Capture the cell that displays the provided text and extract its (X, Y) central coordinate. 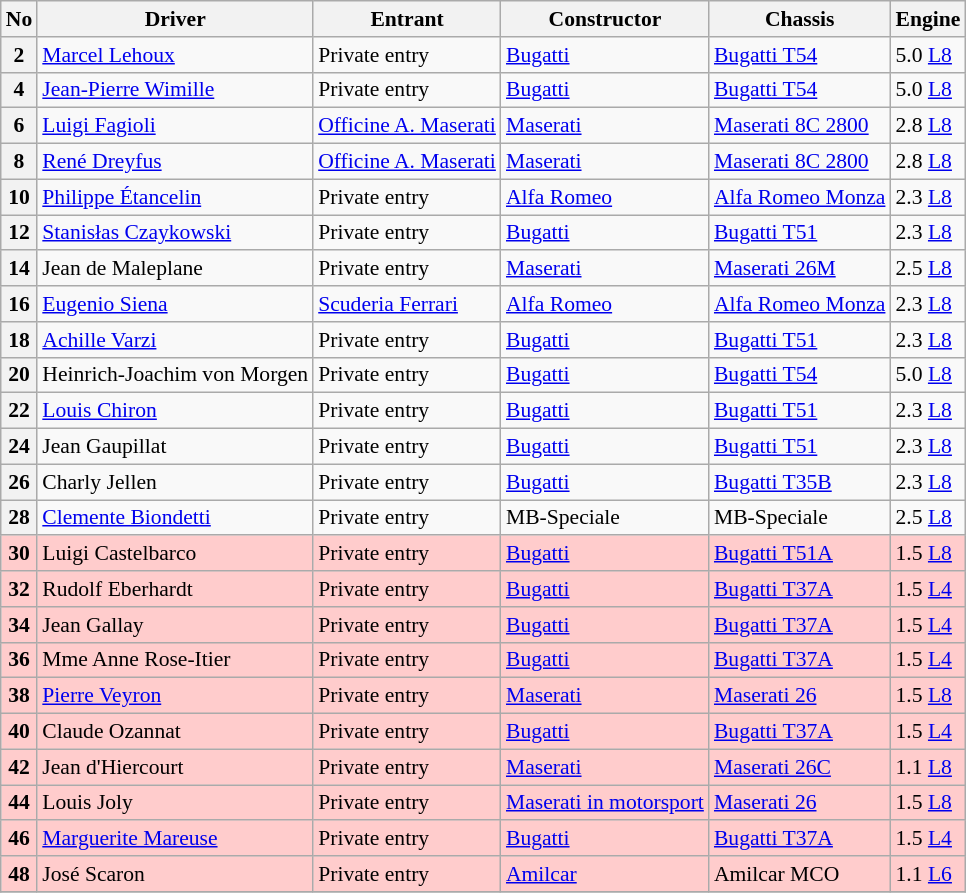
Philippe Étancelin (175, 197)
30 (20, 554)
Jean Gallay (175, 625)
24 (20, 447)
Jean-Pierre Wimille (175, 90)
14 (20, 269)
José Scaron (175, 874)
2 (20, 55)
Louis Chiron (175, 411)
Constructor (605, 19)
Luigi Castelbarco (175, 554)
Marcel Lehoux (175, 55)
46 (20, 839)
44 (20, 803)
Scuderia Ferrari (407, 304)
Pierre Veyron (175, 696)
Louis Joly (175, 803)
Rudolf Eberhardt (175, 589)
Jean de Maleplane (175, 269)
12 (20, 233)
36 (20, 660)
4 (20, 90)
Jean Gaupillat (175, 447)
Claude Ozannat (175, 732)
Jean d'Hiercourt (175, 767)
48 (20, 874)
22 (20, 411)
Engine (928, 19)
10 (20, 197)
1.1 L6 (928, 874)
René Dreyfus (175, 162)
1.1 L8 (928, 767)
Clemente Biondetti (175, 518)
Bugatti T51A (800, 554)
Maserati 26C (800, 767)
Stanisłas Czaykowski (175, 233)
40 (20, 732)
Heinrich-Joachim von Morgen (175, 375)
26 (20, 482)
Luigi Fagioli (175, 126)
Charly Jellen (175, 482)
Maserati in motorsport (605, 803)
Amilcar (605, 874)
18 (20, 340)
38 (20, 696)
No (20, 19)
Marguerite Mareuse (175, 839)
Eugenio Siena (175, 304)
Mme Anne Rose-Itier (175, 660)
34 (20, 625)
Maserati 26M (800, 269)
Driver (175, 19)
Achille Varzi (175, 340)
Bugatti T35B (800, 482)
8 (20, 162)
Amilcar MCO (800, 874)
6 (20, 126)
20 (20, 375)
32 (20, 589)
Entrant (407, 19)
16 (20, 304)
Chassis (800, 19)
28 (20, 518)
42 (20, 767)
